Locate the cell with the specified text and output its [x, y] center coordinate. 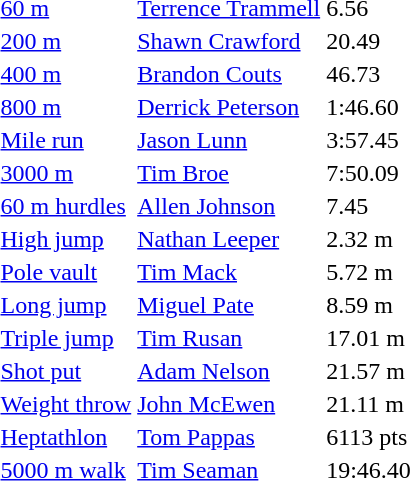
Adam Nelson [229, 371]
Tim Mack [229, 272]
Miguel Pate [229, 305]
Nathan Leeper [229, 239]
Tom Pappas [229, 437]
Jason Lunn [229, 140]
Shawn Crawford [229, 41]
Tim Rusan [229, 338]
Tim Broe [229, 173]
Brandon Couts [229, 74]
Allen Johnson [229, 206]
Derrick Peterson [229, 107]
John McEwen [229, 404]
